Return [x, y] of the center of cell containing provided text 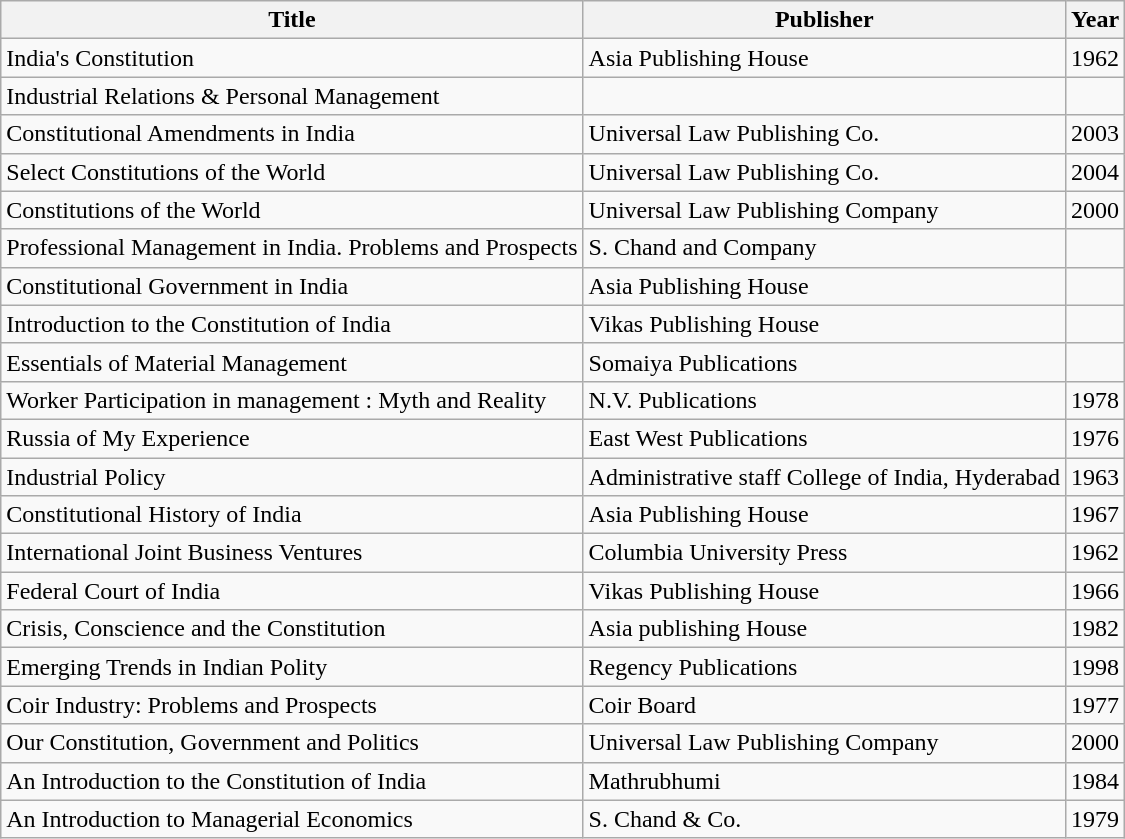
1966 [1096, 591]
Title [292, 20]
1979 [1096, 819]
Essentials of Material Management [292, 362]
International Joint Business Ventures [292, 553]
Coir Industry: Problems and Prospects [292, 705]
Professional Management in India. Problems and Prospects [292, 248]
Federal Court of India [292, 591]
1982 [1096, 629]
S. Chand and Company [824, 248]
Select Constitutions of the World [292, 172]
Administrative staff College of India, Hyderabad [824, 477]
Year [1096, 20]
An Introduction to Managerial Economics [292, 819]
Worker Participation in management : Myth and Reality [292, 400]
Constitutions of the World [292, 210]
Regency Publications [824, 667]
East West Publications [824, 438]
N.V. Publications [824, 400]
Asia publishing House [824, 629]
2003 [1096, 134]
An Introduction to the Constitution of India [292, 781]
Crisis, Conscience and the Constitution [292, 629]
Industrial Policy [292, 477]
Emerging Trends in Indian Polity [292, 667]
Somaiya Publications [824, 362]
1977 [1096, 705]
Publisher [824, 20]
1998 [1096, 667]
S. Chand & Co. [824, 819]
Industrial Relations & Personal Management [292, 96]
Constitutional Amendments in India [292, 134]
Mathrubhumi [824, 781]
Introduction to the Constitution of India [292, 324]
India's Constitution [292, 58]
1984 [1096, 781]
1967 [1096, 515]
1976 [1096, 438]
Constitutional History of India [292, 515]
2004 [1096, 172]
1963 [1096, 477]
Russia of My Experience [292, 438]
Coir Board [824, 705]
Our Constitution, Government and Politics [292, 743]
Columbia University Press [824, 553]
1978 [1096, 400]
Constitutional Government in India [292, 286]
